Identify which cell holds the provided text, then report its (x, y) central coordinate. 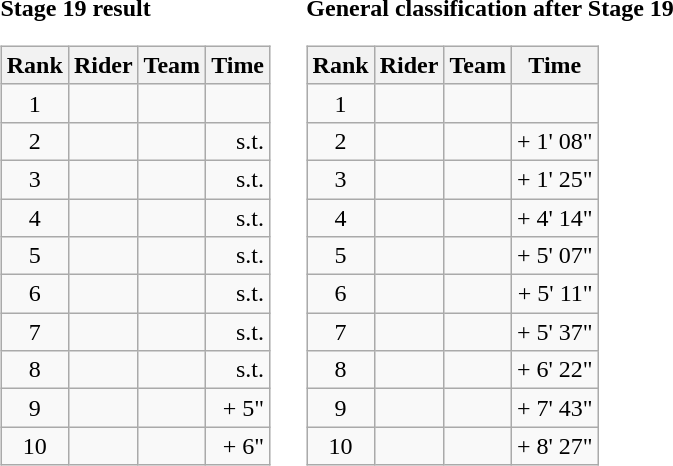
+ 1' 08" (554, 141)
+ 5' 11" (554, 294)
+ 7' 43" (554, 408)
+ 5" (238, 408)
+ 4' 14" (554, 217)
+ 5' 07" (554, 256)
+ 8' 27" (554, 446)
+ 6" (238, 446)
+ 6' 22" (554, 370)
+ 5' 37" (554, 332)
+ 1' 25" (554, 179)
